From the cell containing the given text, extract its center point as (X, Y) coordinate. 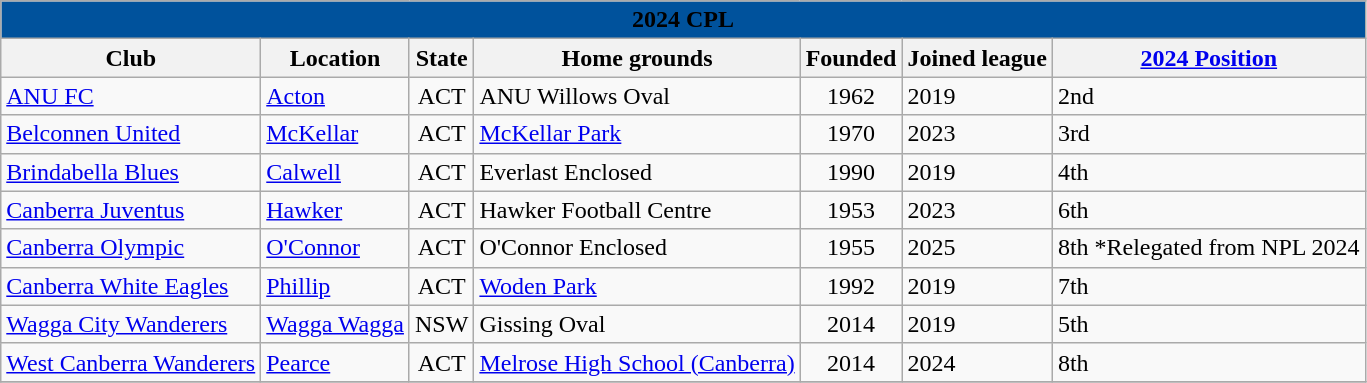
6th (1208, 210)
McKellar (336, 134)
Brindabella Blues (131, 172)
NSW (441, 324)
Canberra Juventus (131, 210)
Pearce (336, 362)
2025 (977, 248)
Gissing Oval (637, 324)
1990 (851, 172)
Acton (336, 96)
Joined league (977, 58)
Canberra White Eagles (131, 286)
1992 (851, 286)
Wagga City Wanderers (131, 324)
Hawker Football Centre (637, 210)
1962 (851, 96)
8th *Relegated from NPL 2024 (1208, 248)
Wagga Wagga (336, 324)
Home grounds (637, 58)
7th (1208, 286)
1970 (851, 134)
Hawker (336, 210)
Melrose High School (Canberra) (637, 362)
Founded (851, 58)
ANU Willows Oval (637, 96)
2024 (977, 362)
ANU FC (131, 96)
McKellar Park (637, 134)
Location (336, 58)
Club (131, 58)
State (441, 58)
2024 Position (1208, 58)
Canberra Olympic (131, 248)
8th (1208, 362)
Phillip (336, 286)
1955 (851, 248)
2nd (1208, 96)
O'Connor (336, 248)
3rd (1208, 134)
Belconnen United (131, 134)
Woden Park (637, 286)
Everlast Enclosed (637, 172)
1953 (851, 210)
Calwell (336, 172)
O'Connor Enclosed (637, 248)
4th (1208, 172)
2024 CPL (683, 20)
West Canberra Wanderers (131, 362)
5th (1208, 324)
